Scan for the cell matching the given text and deliver its [x, y] coordinate at center. 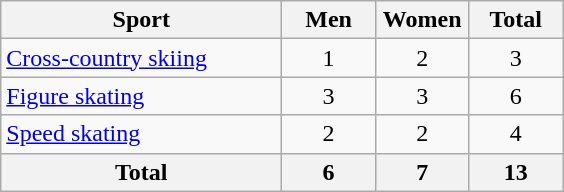
Men [329, 20]
Figure skating [142, 96]
1 [329, 58]
Speed skating [142, 134]
7 [422, 172]
4 [516, 134]
Women [422, 20]
Sport [142, 20]
Cross-country skiing [142, 58]
13 [516, 172]
